Locate the cell with the specified text and output its (X, Y) center coordinate. 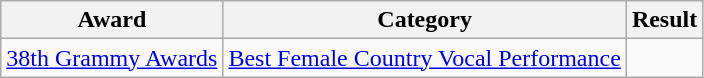
Category (424, 20)
Best Female Country Vocal Performance (424, 58)
Award (112, 20)
38th Grammy Awards (112, 58)
Result (664, 20)
